Return [x, y] of the center of cell containing provided text 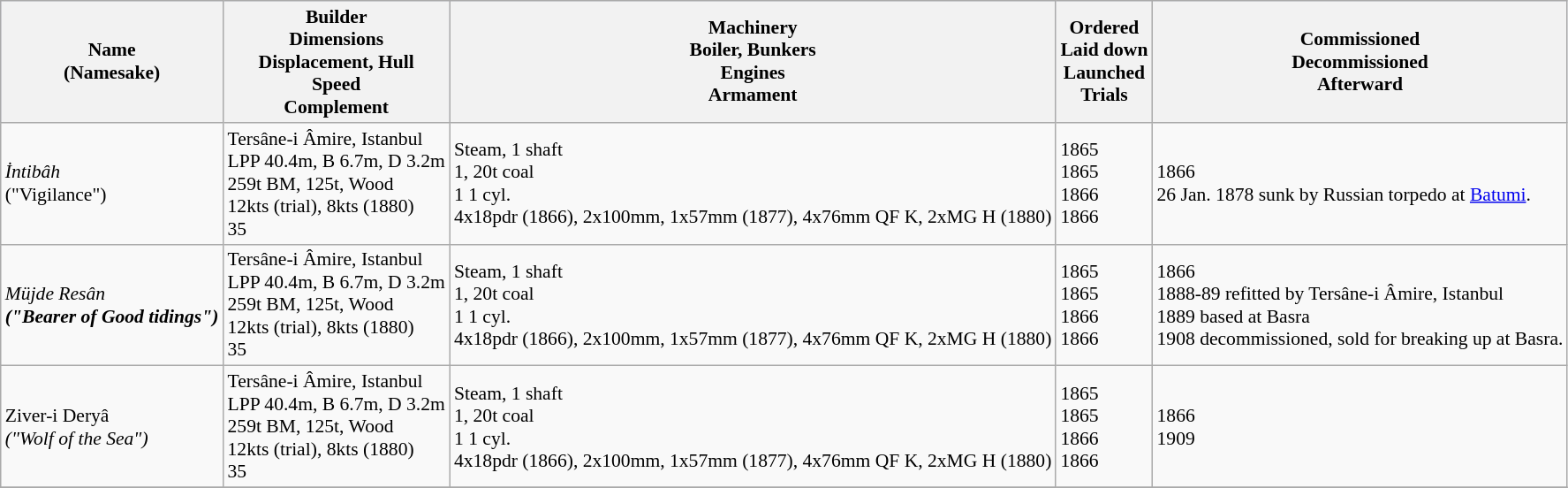
Müjde Resân("Bearer of Good tidings") [112, 305]
18661909 [1360, 427]
18661888-89 refitted by Tersâne-i Âmire, Istanbul1889 based at Basra1908 decommissioned, sold for breaking up at Basra. [1360, 305]
Name(Namesake) [112, 62]
MachineryBoiler, BunkersEnginesArmament [753, 62]
186626 Jan. 1878 sunk by Russian torpedo at Batumi. [1360, 184]
CommissionedDecommissionedAfterward [1360, 62]
İntibâh("Vigilance") [112, 184]
BuilderDimensionsDisplacement, HullSpeedComplement [337, 62]
Ziver-i Deryâ("Wolf of the Sea") [112, 427]
OrderedLaid downLaunchedTrials [1104, 62]
